Return the (X, Y) coordinate for the center point of the cell that contains the specified text.  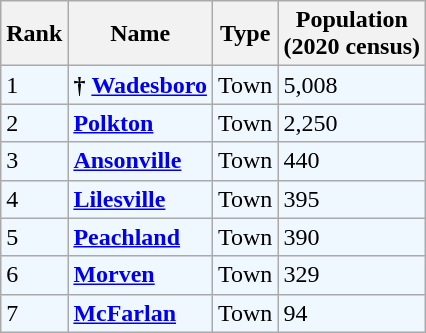
440 (352, 161)
4 (34, 199)
Rank (34, 34)
7 (34, 313)
5 (34, 237)
1 (34, 85)
Polkton (140, 123)
94 (352, 313)
Type (246, 34)
McFarlan (140, 313)
5,008 (352, 85)
329 (352, 275)
6 (34, 275)
Morven (140, 275)
Peachland (140, 237)
Ansonville (140, 161)
395 (352, 199)
2,250 (352, 123)
390 (352, 237)
2 (34, 123)
Lilesville (140, 199)
3 (34, 161)
† Wadesboro (140, 85)
Name (140, 34)
Population(2020 census) (352, 34)
